Search for the cell housing the specified text and yield its [x, y] center coordinate. 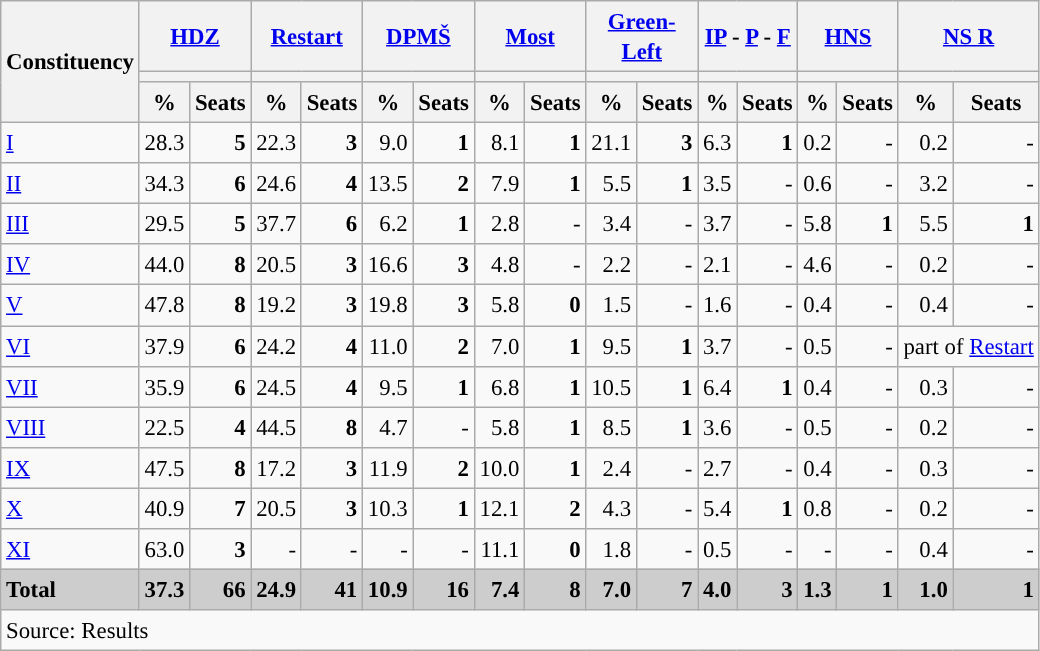
III [70, 224]
3.6 [718, 428]
IP - P - F [748, 36]
Constituency [70, 62]
Source: Results [520, 630]
1.0 [926, 590]
22.5 [164, 428]
29.5 [164, 224]
5.4 [718, 508]
10.0 [499, 468]
6.4 [718, 386]
0.6 [818, 184]
37.3 [164, 590]
DPMŠ [419, 36]
NS R [968, 36]
4.8 [499, 264]
3.4 [611, 224]
10.3 [388, 508]
6.3 [718, 144]
16.6 [388, 264]
Most [530, 36]
11.0 [388, 346]
Total [70, 590]
IV [70, 264]
24.6 [276, 184]
66 [220, 590]
V [70, 306]
8.1 [499, 144]
1.3 [818, 590]
47.5 [164, 468]
HNS [848, 36]
2.4 [611, 468]
VI [70, 346]
8.5 [611, 428]
22.3 [276, 144]
7.4 [499, 590]
40.9 [164, 508]
Green-Left [642, 36]
1.6 [718, 306]
24.2 [276, 346]
X [70, 508]
4.3 [611, 508]
24.5 [276, 386]
4.6 [818, 264]
1.5 [611, 306]
6.8 [499, 386]
24.9 [276, 590]
37.7 [276, 224]
VII [70, 386]
Restart [307, 36]
7.9 [499, 184]
44.5 [276, 428]
2.8 [499, 224]
9.0 [388, 144]
4.0 [718, 590]
21.1 [611, 144]
IX [70, 468]
part of Restart [968, 346]
1.8 [611, 550]
19.2 [276, 306]
34.3 [164, 184]
6.2 [388, 224]
16 [444, 590]
3.2 [926, 184]
2.2 [611, 264]
11.1 [499, 550]
63.0 [164, 550]
13.5 [388, 184]
10.9 [388, 590]
II [70, 184]
37.9 [164, 346]
XI [70, 550]
17.2 [276, 468]
I [70, 144]
2.1 [718, 264]
41 [332, 590]
3.5 [718, 184]
47.8 [164, 306]
0.8 [818, 508]
4.7 [388, 428]
2.7 [718, 468]
44.0 [164, 264]
10.5 [611, 386]
35.9 [164, 386]
28.3 [164, 144]
11.9 [388, 468]
VIII [70, 428]
12.1 [499, 508]
19.8 [388, 306]
HDZ [195, 36]
